Locate the cell with the specified text and output its [X, Y] center coordinate. 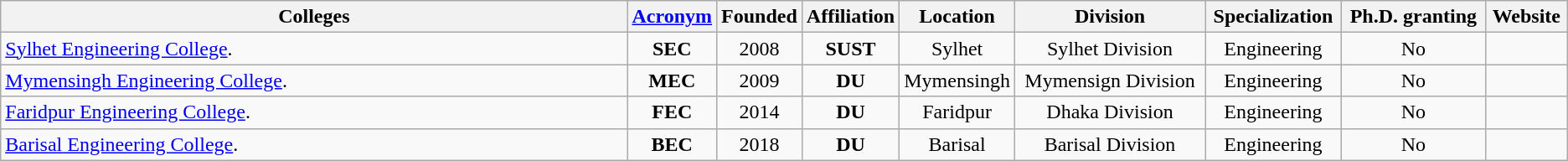
2018 [760, 144]
Sylhet Engineering College. [314, 49]
2008 [760, 49]
Dhaka Division [1109, 112]
Faridpur [957, 112]
Mymensingh [957, 80]
Website [1526, 17]
2014 [760, 112]
Barisal Division [1109, 144]
MEC [672, 80]
SUST [850, 49]
SEC [672, 49]
Barisal [957, 144]
Founded [760, 17]
Specialization [1273, 17]
Division [1109, 17]
Ph.D. granting [1413, 17]
Barisal Engineering College. [314, 144]
Sylhet Division [1109, 49]
BEC [672, 144]
FEC [672, 112]
Acronym [672, 17]
Faridpur Engineering College. [314, 112]
Sylhet [957, 49]
Affiliation [850, 17]
Location [957, 17]
Colleges [314, 17]
Mymensign Division [1109, 80]
Mymensingh Engineering College. [314, 80]
2009 [760, 80]
